Return the [x, y] coordinate for the center point of the cell that contains the specified text.  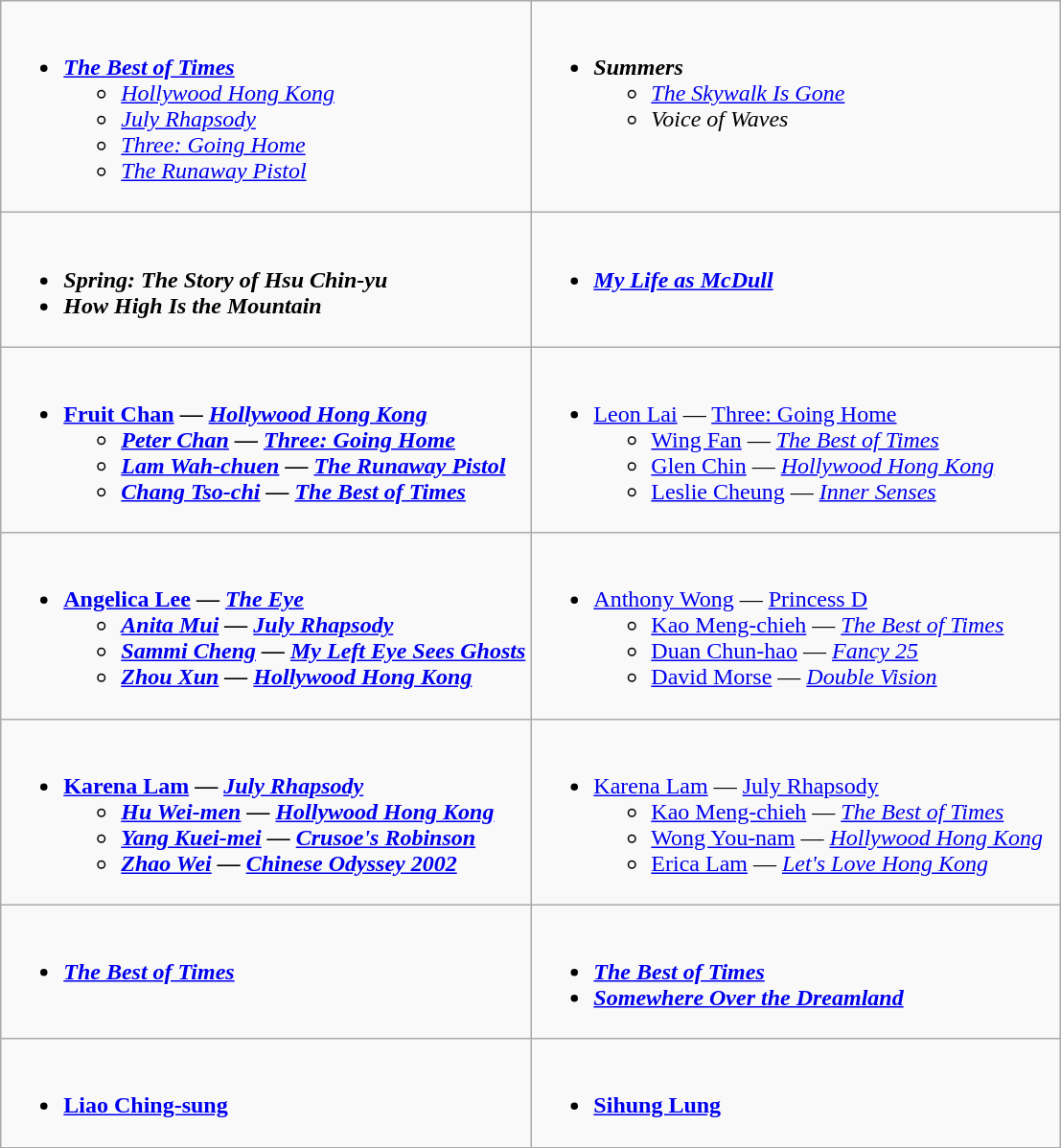
Fruit Chan — Hollywood Hong KongPeter Chan — Three: Going HomeLam Wah-chuen — The Runaway PistolChang Tso-chi — The Best of Times [266, 440]
Karena Lam — July RhapsodyHu Wei-men — Hollywood Hong KongYang Kuei-mei — Crusoe's RobinsonZhao Wei — Chinese Odyssey 2002 [266, 812]
Sihung Lung [796, 1092]
Liao Ching-sung [266, 1092]
The Best of TimesSomewhere Over the Dreamland [796, 972]
Karena Lam — July RhapsodyKao Meng-chieh — The Best of TimesWong You-nam — Hollywood Hong KongErica Lam — Let's Love Hong Kong [796, 812]
My Life as McDull [796, 280]
The Best of Times [266, 972]
Leon Lai — Three: Going HomeWing Fan — The Best of TimesGlen Chin — Hollywood Hong KongLeslie Cheung — Inner Senses [796, 440]
The Best of TimesHollywood Hong KongJuly RhapsodyThree: Going HomeThe Runaway Pistol [266, 107]
Anthony Wong — Princess DKao Meng-chieh — The Best of TimesDuan Chun-hao — Fancy 25David Morse — Double Vision [796, 626]
SummersThe Skywalk Is GoneVoice of Waves [796, 107]
Spring: The Story of Hsu Chin-yuHow High Is the Mountain [266, 280]
Angelica Lee — The EyeAnita Mui — July RhapsodySammi Cheng — My Left Eye Sees GhostsZhou Xun — Hollywood Hong Kong [266, 626]
